Extract the [x, y] coordinate from the center of the cell holding the provided text.  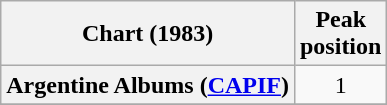
Argentine Albums (CAPIF) [148, 85]
Peakposition [340, 34]
1 [340, 85]
Chart (1983) [148, 34]
